Locate the cell with the specified text and output its [X, Y] center coordinate. 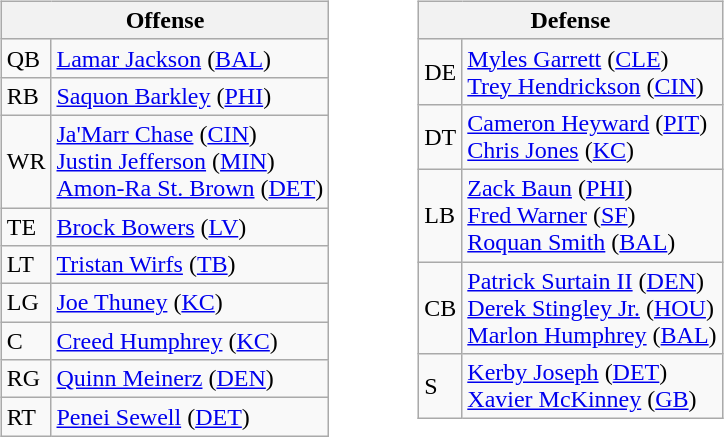
Creed Humphrey (KC) [190, 341]
Ja'Marr Chase (CIN)Justin Jefferson (MIN)Amon-Ra St. Brown (DET) [190, 161]
Penei Sewell (DET) [190, 417]
C [26, 341]
S [440, 386]
Quinn Meinerz (DEN) [190, 379]
Joe Thuney (KC) [190, 303]
Kerby Joseph (DET)Xavier McKinney (GB) [592, 386]
CB [440, 308]
TE [26, 227]
LT [26, 265]
WR [26, 161]
DT [440, 136]
Saquon Barkley (PHI) [190, 96]
Lamar Jackson (BAL) [190, 58]
LB [440, 215]
LG [26, 303]
Tristan Wirfs (TB) [190, 265]
Zack Baun (PHI)Fred Warner (SF)Roquan Smith (BAL) [592, 215]
Cameron Heyward (PIT)Chris Jones (KC) [592, 136]
Myles Garrett (CLE)Trey Hendrickson (CIN) [592, 72]
Patrick Surtain II (DEN)Derek Stingley Jr. (HOU)Marlon Humphrey (BAL) [592, 308]
DE [440, 72]
Offense [164, 20]
RB [26, 96]
Brock Bowers (LV) [190, 227]
QB [26, 58]
Defense [570, 20]
RG [26, 379]
RT [26, 417]
